Determine the (X, Y) coordinate at the center of the cell enclosing the given text.  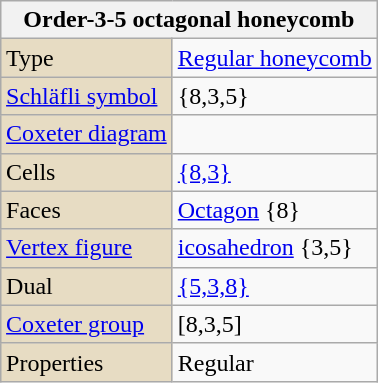
{5,3,8} (274, 286)
Regular (274, 362)
Octagon {8} (274, 210)
icosahedron {3,5} (274, 248)
Type (87, 58)
Coxeter diagram (87, 134)
Vertex figure (87, 248)
Order-3-5 octagonal honeycomb (190, 20)
Dual (87, 286)
Coxeter group (87, 324)
Cells (87, 172)
[8,3,5] (274, 324)
Regular honeycomb (274, 58)
{8,3} (274, 172)
{8,3,5} (274, 96)
Faces (87, 210)
Properties (87, 362)
Schläfli symbol (87, 96)
